Locate the cell with the specified text and output its (X, Y) center coordinate. 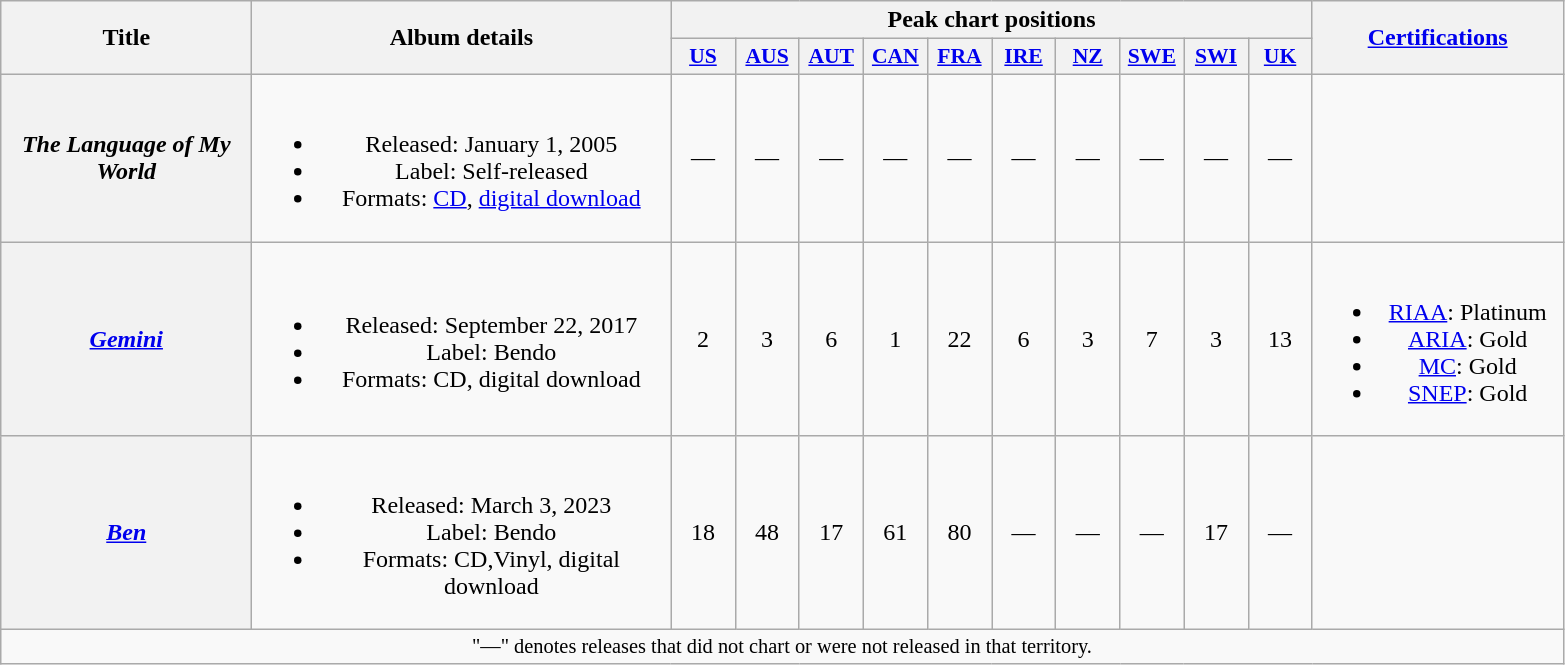
1 (895, 339)
The Language of My World (126, 158)
Title (126, 38)
UK (1280, 57)
80 (959, 533)
2 (703, 339)
AUT (831, 57)
Peak chart positions (992, 20)
61 (895, 533)
Ben (126, 533)
Album details (462, 38)
18 (703, 533)
22 (959, 339)
Released: March 3, 2023Label: BendoFormats: CD,Vinyl, digital download (462, 533)
SWI (1216, 57)
IRE (1024, 57)
7 (1152, 339)
Released: September 22, 2017Label: BendoFormats: CD, digital download (462, 339)
FRA (959, 57)
NZ (1088, 57)
US (703, 57)
"—" denotes releases that did not chart or were not released in that territory. (782, 647)
CAN (895, 57)
SWE (1152, 57)
Certifications (1438, 38)
Released: January 1, 2005Label: Self-releasedFormats: CD, digital download (462, 158)
AUS (767, 57)
48 (767, 533)
RIAA: PlatinumARIA: GoldMC: GoldSNEP: Gold (1438, 339)
13 (1280, 339)
Gemini (126, 339)
